Return (X, Y) of the center of cell containing provided text 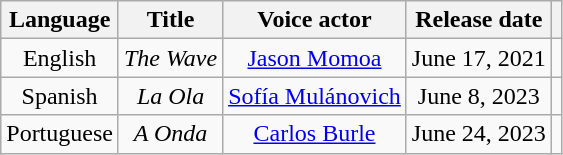
Portuguese (60, 134)
Voice actor (315, 20)
The Wave (170, 58)
Title (170, 20)
June 8, 2023 (478, 96)
Release date (478, 20)
La Ola (170, 96)
Sofía Mulánovich (315, 96)
Carlos Burle (315, 134)
June 24, 2023 (478, 134)
Language (60, 20)
A Onda (170, 134)
English (60, 58)
Spanish (60, 96)
Jason Momoa (315, 58)
June 17, 2021 (478, 58)
